Find where the given text appears and provide that cell's center as [x, y] coordinate. 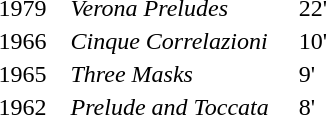
Cinque Correlazioni [182, 41]
Three Masks [182, 74]
